Search for the cell housing the specified text and yield its (x, y) center coordinate. 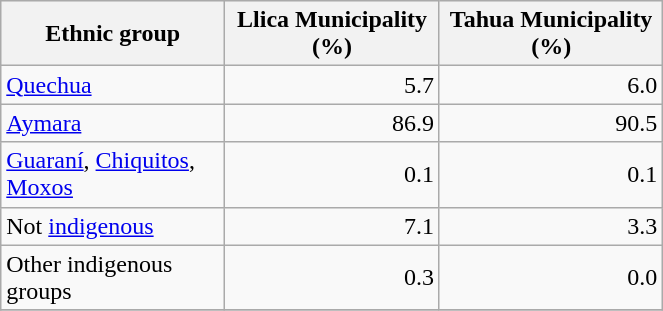
Aymara (113, 123)
Tahua Municipality (%) (550, 34)
0.0 (550, 278)
6.0 (550, 85)
86.9 (332, 123)
7.1 (332, 226)
Llica Municipality (%) (332, 34)
Quechua (113, 85)
3.3 (550, 226)
Not indigenous (113, 226)
0.3 (332, 278)
Other indigenous groups (113, 278)
5.7 (332, 85)
Guaraní, Chiquitos, Moxos (113, 174)
90.5 (550, 123)
Ethnic group (113, 34)
